Extract the [x, y] coordinate from the center of the cell holding the provided text.  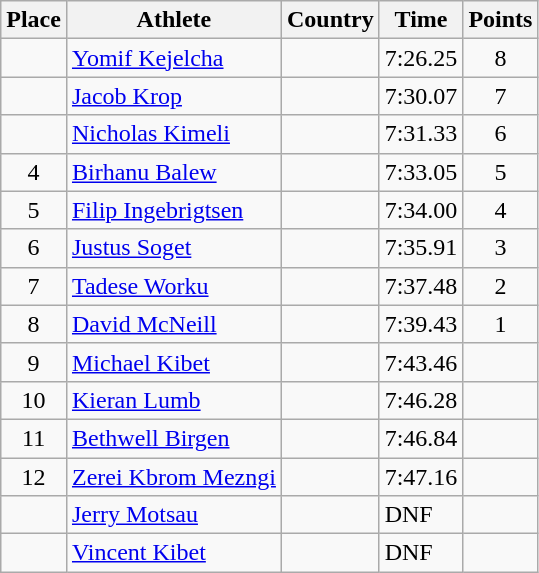
7:37.48 [421, 286]
Country [330, 20]
7:35.91 [421, 248]
Jacob Krop [174, 96]
7:34.00 [421, 210]
12 [34, 477]
Athlete [174, 20]
11 [34, 438]
Birhanu Balew [174, 172]
7:26.25 [421, 58]
Tadese Worku [174, 286]
1 [500, 324]
Michael Kibet [174, 362]
7:39.43 [421, 324]
David McNeill [174, 324]
7:30.07 [421, 96]
Nicholas Kimeli [174, 134]
Filip Ingebrigtsen [174, 210]
Jerry Motsau [174, 515]
10 [34, 400]
Points [500, 20]
7:46.84 [421, 438]
Zerei Kbrom Mezngi [174, 477]
Yomif Kejelcha [174, 58]
Time [421, 20]
3 [500, 248]
7:31.33 [421, 134]
9 [34, 362]
7:33.05 [421, 172]
Kieran Lumb [174, 400]
2 [500, 286]
Bethwell Birgen [174, 438]
7:47.16 [421, 477]
Place [34, 20]
Justus Soget [174, 248]
7:46.28 [421, 400]
Vincent Kibet [174, 553]
7:43.46 [421, 362]
